Provide the (X, Y) coordinate of the cell's center where the given text is located.  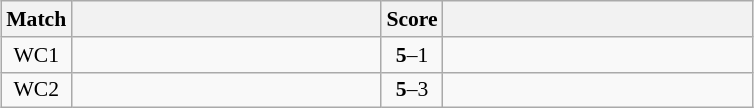
5–3 (412, 90)
Match (36, 19)
WC1 (36, 55)
Score (412, 19)
WC2 (36, 90)
5–1 (412, 55)
